Capture the cell that displays the provided text and extract its (x, y) central coordinate. 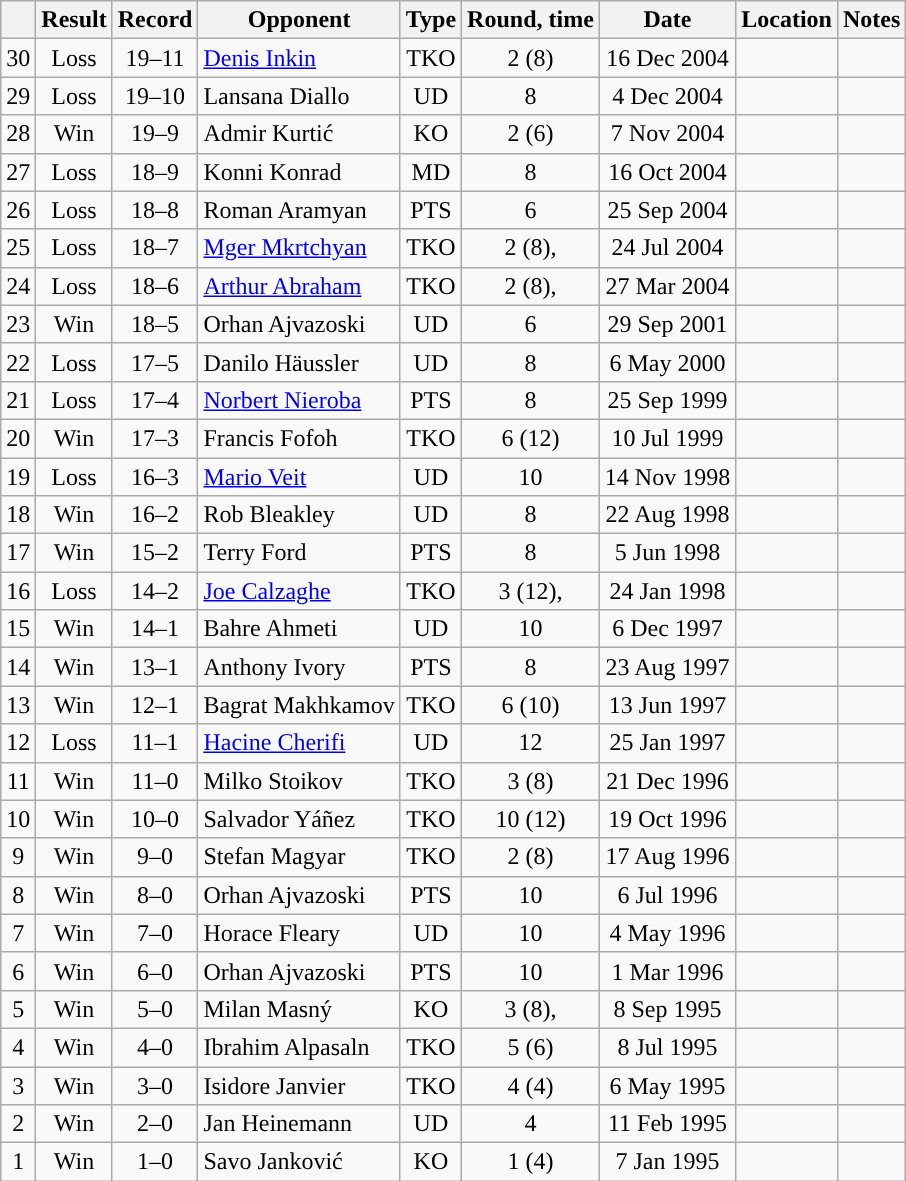
18 (18, 515)
3 (12), (531, 591)
18–8 (155, 210)
19–9 (155, 134)
14–1 (155, 629)
4 May 1996 (667, 933)
Savo Janković (299, 1162)
Admir Kurtić (299, 134)
14–2 (155, 591)
Lansana Diallo (299, 96)
Terry Ford (299, 553)
17–5 (155, 362)
24 (18, 286)
13 Jun 1997 (667, 705)
24 Jul 2004 (667, 248)
Mario Veit (299, 477)
2–0 (155, 1124)
5 (18, 1009)
21 (18, 400)
8 Sep 1995 (667, 1009)
11–0 (155, 781)
Horace Fleary (299, 933)
23 (18, 324)
8 Jul 1995 (667, 1047)
3 (8), (531, 1009)
19 Oct 1996 (667, 819)
Hacine Cherifi (299, 743)
18–7 (155, 248)
11–1 (155, 743)
6 Jul 1996 (667, 895)
7–0 (155, 933)
6 May 2000 (667, 362)
4–0 (155, 1047)
7 Jan 1995 (667, 1162)
17–4 (155, 400)
12–1 (155, 705)
22 Aug 1998 (667, 515)
4 (4) (531, 1085)
25 Jan 1997 (667, 743)
9–0 (155, 857)
13–1 (155, 667)
15–2 (155, 553)
2 (6) (531, 134)
6 (12) (531, 438)
3–0 (155, 1085)
3 (8) (531, 781)
Rob Bleakley (299, 515)
Danilo Häussler (299, 362)
23 Aug 1997 (667, 667)
29 (18, 96)
Arthur Abraham (299, 286)
4 Dec 2004 (667, 96)
1 (4) (531, 1162)
16 Dec 2004 (667, 58)
Bagrat Makhkamov (299, 705)
3 (18, 1085)
16 Oct 2004 (667, 172)
27 (18, 172)
Jan Heinemann (299, 1124)
Isidore Janvier (299, 1085)
25 Sep 1999 (667, 400)
Round, time (531, 20)
Stefan Magyar (299, 857)
Francis Fofoh (299, 438)
1–0 (155, 1162)
10 (12) (531, 819)
18–9 (155, 172)
Type (430, 20)
6–0 (155, 971)
2 (18, 1124)
17 Aug 1996 (667, 857)
10 Jul 1999 (667, 438)
Anthony Ivory (299, 667)
6 Dec 1997 (667, 629)
29 Sep 2001 (667, 324)
Joe Calzaghe (299, 591)
10–0 (155, 819)
5–0 (155, 1009)
7 Nov 2004 (667, 134)
6 (10) (531, 705)
20 (18, 438)
14 Nov 1998 (667, 477)
5 (6) (531, 1047)
17–3 (155, 438)
19–11 (155, 58)
14 (18, 667)
8–0 (155, 895)
7 (18, 933)
Opponent (299, 20)
25 Sep 2004 (667, 210)
Result (74, 20)
MD (430, 172)
21 Dec 1996 (667, 781)
18–6 (155, 286)
13 (18, 705)
27 Mar 2004 (667, 286)
Ibrahim Alpasaln (299, 1047)
Location (787, 20)
5 Jun 1998 (667, 553)
Denis Inkin (299, 58)
19–10 (155, 96)
9 (18, 857)
Milko Stoikov (299, 781)
19 (18, 477)
Roman Aramyan (299, 210)
18–5 (155, 324)
15 (18, 629)
22 (18, 362)
6 May 1995 (667, 1085)
Salvador Yáñez (299, 819)
Bahre Ahmeti (299, 629)
Milan Masný (299, 1009)
Mger Mkrtchyan (299, 248)
Date (667, 20)
30 (18, 58)
24 Jan 1998 (667, 591)
16–3 (155, 477)
11 (18, 781)
26 (18, 210)
Record (155, 20)
16–2 (155, 515)
16 (18, 591)
28 (18, 134)
Konni Konrad (299, 172)
1 (18, 1162)
11 Feb 1995 (667, 1124)
17 (18, 553)
1 Mar 1996 (667, 971)
Norbert Nieroba (299, 400)
25 (18, 248)
Notes (871, 20)
